Identify which cell holds the provided text, then report its (x, y) central coordinate. 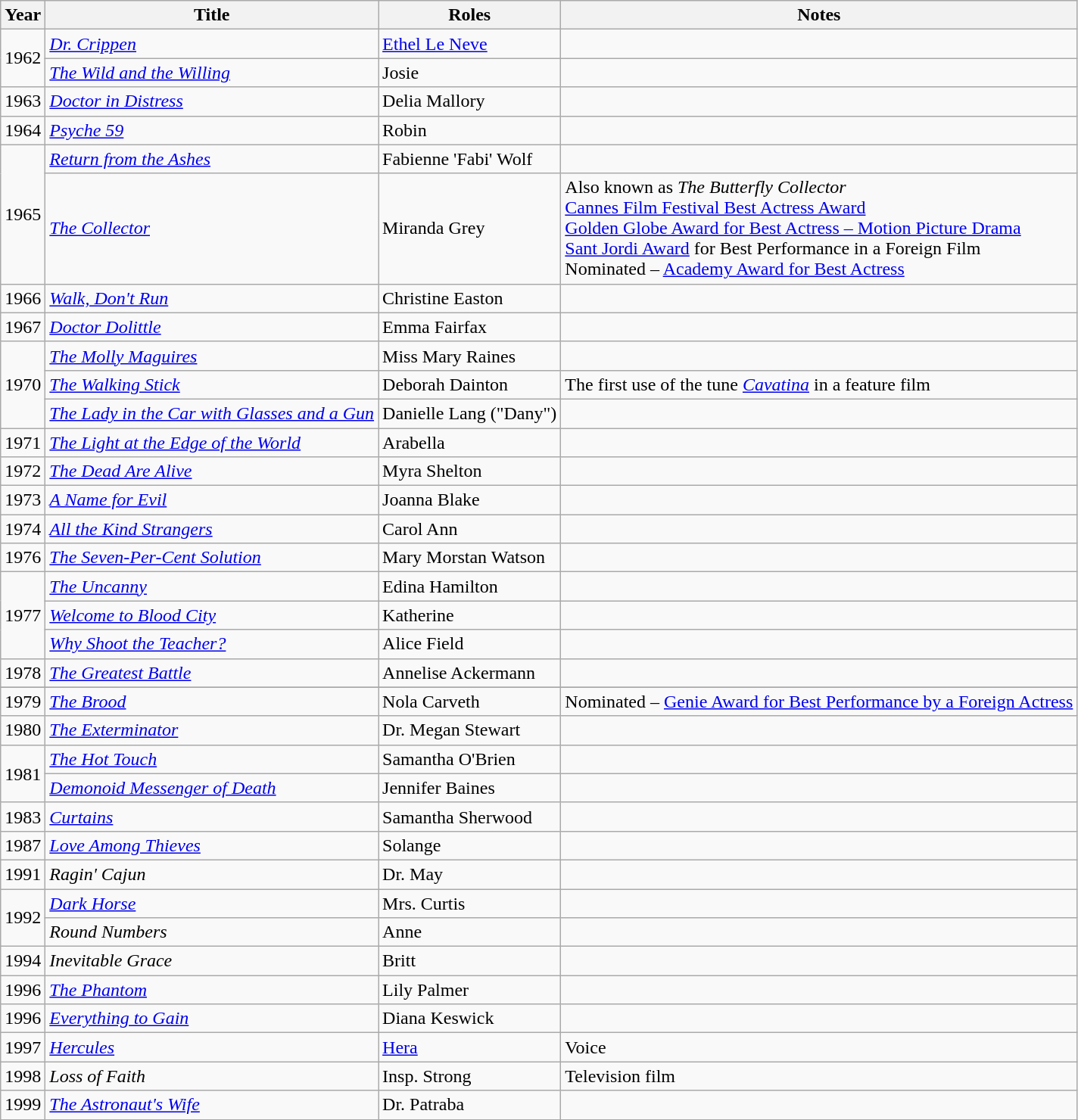
Year (23, 15)
Miss Mary Raines (469, 356)
The Wild and the Willing (212, 73)
Nola Carveth (469, 702)
The Dead Are Alive (212, 471)
1976 (23, 558)
Loss of Faith (212, 1076)
The Light at the Edge of the World (212, 443)
Edina Hamilton (469, 586)
Joanna Blake (469, 500)
Demonoid Messenger of Death (212, 788)
The Astronaut's Wife (212, 1105)
Notes (819, 15)
Doctor Dolittle (212, 327)
Samantha Sherwood (469, 817)
Delia Mallory (469, 101)
1966 (23, 298)
The Lady in the Car with Glasses and a Gun (212, 413)
1974 (23, 529)
The Walking Stick (212, 384)
1973 (23, 500)
1962 (23, 58)
Danielle Lang ("Dany") (469, 413)
1963 (23, 101)
Hera (469, 1047)
Carol Ann (469, 529)
Ethel Le Neve (469, 44)
1979 (23, 702)
Return from the Ashes (212, 159)
Curtains (212, 817)
Arabella (469, 443)
The Collector (212, 229)
Solange (469, 845)
1977 (23, 615)
Television film (819, 1076)
Dr. Crippen (212, 44)
Robin (469, 130)
Fabienne 'Fabi' Wolf (469, 159)
Mrs. Curtis (469, 903)
Round Numbers (212, 932)
All the Kind Strangers (212, 529)
1970 (23, 384)
1997 (23, 1047)
Annelise Ackermann (469, 673)
Psyche 59 (212, 130)
Lily Palmer (469, 990)
The Greatest Battle (212, 673)
Dark Horse (212, 903)
Nominated – Genie Award for Best Performance by a Foreign Actress (819, 702)
Inevitable Grace (212, 961)
1964 (23, 130)
The Exterminator (212, 730)
1981 (23, 773)
Emma Fairfax (469, 327)
1972 (23, 471)
1965 (23, 214)
1987 (23, 845)
Jennifer Baines (469, 788)
The Hot Touch (212, 759)
Doctor in Distress (212, 101)
The Brood (212, 702)
The Uncanny (212, 586)
Dr. May (469, 874)
1992 (23, 917)
The first use of the tune Cavatina in a feature film (819, 384)
1991 (23, 874)
1978 (23, 673)
Dr. Megan Stewart (469, 730)
The Seven-Per-Cent Solution (212, 558)
Roles (469, 15)
Love Among Thieves (212, 845)
Voice (819, 1047)
Miranda Grey (469, 229)
A Name for Evil (212, 500)
Samantha O'Brien (469, 759)
Britt (469, 961)
Dr. Patraba (469, 1105)
Ragin' Cajun (212, 874)
Myra Shelton (469, 471)
Deborah Dainton (469, 384)
Title (212, 15)
Everything to Gain (212, 1019)
Diana Keswick (469, 1019)
Christine Easton (469, 298)
Hercules (212, 1047)
The Phantom (212, 990)
Alice Field (469, 644)
1971 (23, 443)
Mary Morstan Watson (469, 558)
Josie (469, 73)
Anne (469, 932)
1980 (23, 730)
1994 (23, 961)
1967 (23, 327)
Insp. Strong (469, 1076)
Why Shoot the Teacher? (212, 644)
The Molly Maguires (212, 356)
1983 (23, 817)
Katherine (469, 615)
1999 (23, 1105)
1998 (23, 1076)
Welcome to Blood City (212, 615)
Walk, Don't Run (212, 298)
